Search for the cell housing the specified text and yield its [x, y] center coordinate. 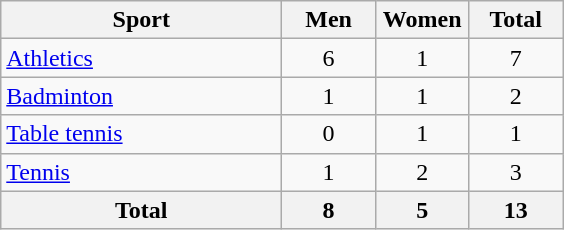
13 [516, 210]
5 [422, 210]
Badminton [142, 96]
Athletics [142, 58]
7 [516, 58]
Table tennis [142, 134]
Tennis [142, 172]
0 [329, 134]
Women [422, 20]
8 [329, 210]
6 [329, 58]
Sport [142, 20]
3 [516, 172]
Men [329, 20]
